Extract the [x, y] coordinate from the center of the cell holding the provided text.  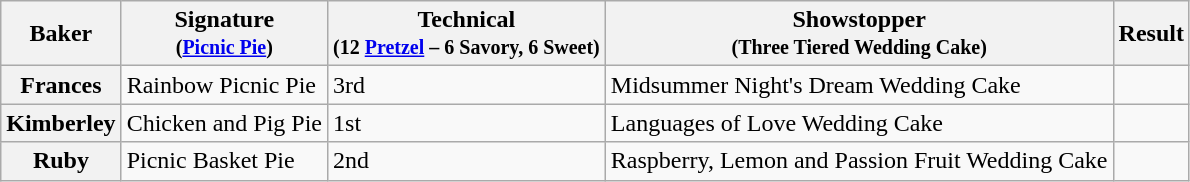
Raspberry, Lemon and Passion Fruit Wedding Cake [859, 161]
Ruby [61, 161]
Result [1151, 34]
2nd [467, 161]
Technical(12 Pretzel – 6 Savory, 6 Sweet) [467, 34]
Rainbow Picnic Pie [224, 85]
Midsummer Night's Dream Wedding Cake [859, 85]
3rd [467, 85]
Signature(Picnic Pie) [224, 34]
Chicken and Pig Pie [224, 123]
Kimberley [61, 123]
1st [467, 123]
Languages of Love Wedding Cake [859, 123]
Picnic Basket Pie [224, 161]
Showstopper(Three Tiered Wedding Cake) [859, 34]
Frances [61, 85]
Baker [61, 34]
